Extract the [x, y] coordinate from the center of the cell holding the provided text.  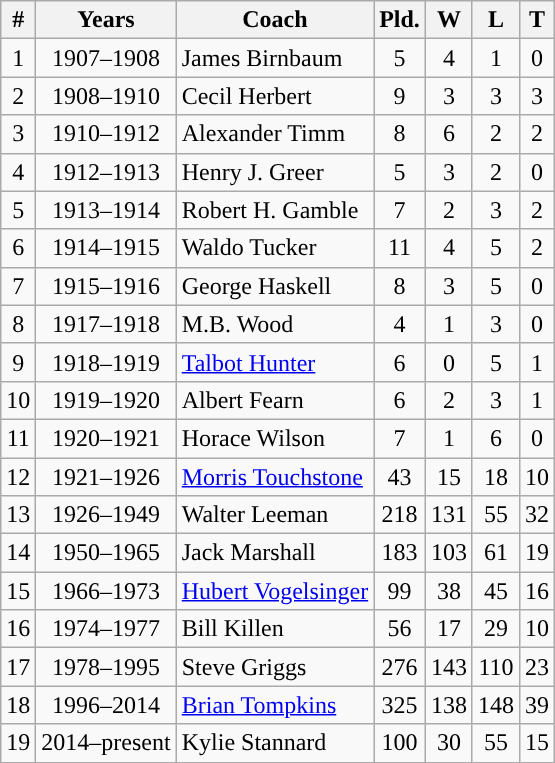
100 [400, 743]
Cecil Herbert [274, 96]
Years [106, 20]
T [538, 20]
Horace Wilson [274, 438]
1912–1913 [106, 172]
1920–1921 [106, 438]
Walter Leeman [274, 515]
45 [496, 591]
Steve Griggs [274, 667]
99 [400, 591]
Albert Fearn [274, 400]
1919–1920 [106, 400]
32 [538, 515]
George Haskell [274, 286]
1908–1910 [106, 96]
Robert H. Gamble [274, 210]
1926–1949 [106, 515]
1978–1995 [106, 667]
110 [496, 667]
43 [400, 477]
L [496, 20]
1996–2014 [106, 705]
Alexander Timm [274, 134]
14 [18, 553]
148 [496, 705]
29 [496, 629]
Bill Killen [274, 629]
Kylie Stannard [274, 743]
Henry J. Greer [274, 172]
138 [448, 705]
M.B. Wood [274, 324]
2014–present [106, 743]
13 [18, 515]
30 [448, 743]
61 [496, 553]
Hubert Vogelsinger [274, 591]
1974–1977 [106, 629]
Talbot Hunter [274, 362]
143 [448, 667]
1950–1965 [106, 553]
1915–1916 [106, 286]
12 [18, 477]
39 [538, 705]
56 [400, 629]
Brian Tompkins [274, 705]
1921–1926 [106, 477]
Coach [274, 20]
1914–1915 [106, 248]
Jack Marshall [274, 553]
103 [448, 553]
23 [538, 667]
W [448, 20]
276 [400, 667]
131 [448, 515]
183 [400, 553]
1910–1912 [106, 134]
James Birnbaum [274, 58]
1917–1918 [106, 324]
325 [400, 705]
Morris Touchstone [274, 477]
Waldo Tucker [274, 248]
218 [400, 515]
# [18, 20]
38 [448, 591]
1907–1908 [106, 58]
1913–1914 [106, 210]
1966–1973 [106, 591]
1918–1919 [106, 362]
Pld. [400, 20]
